Search for the cell housing the specified text and yield its [X, Y] center coordinate. 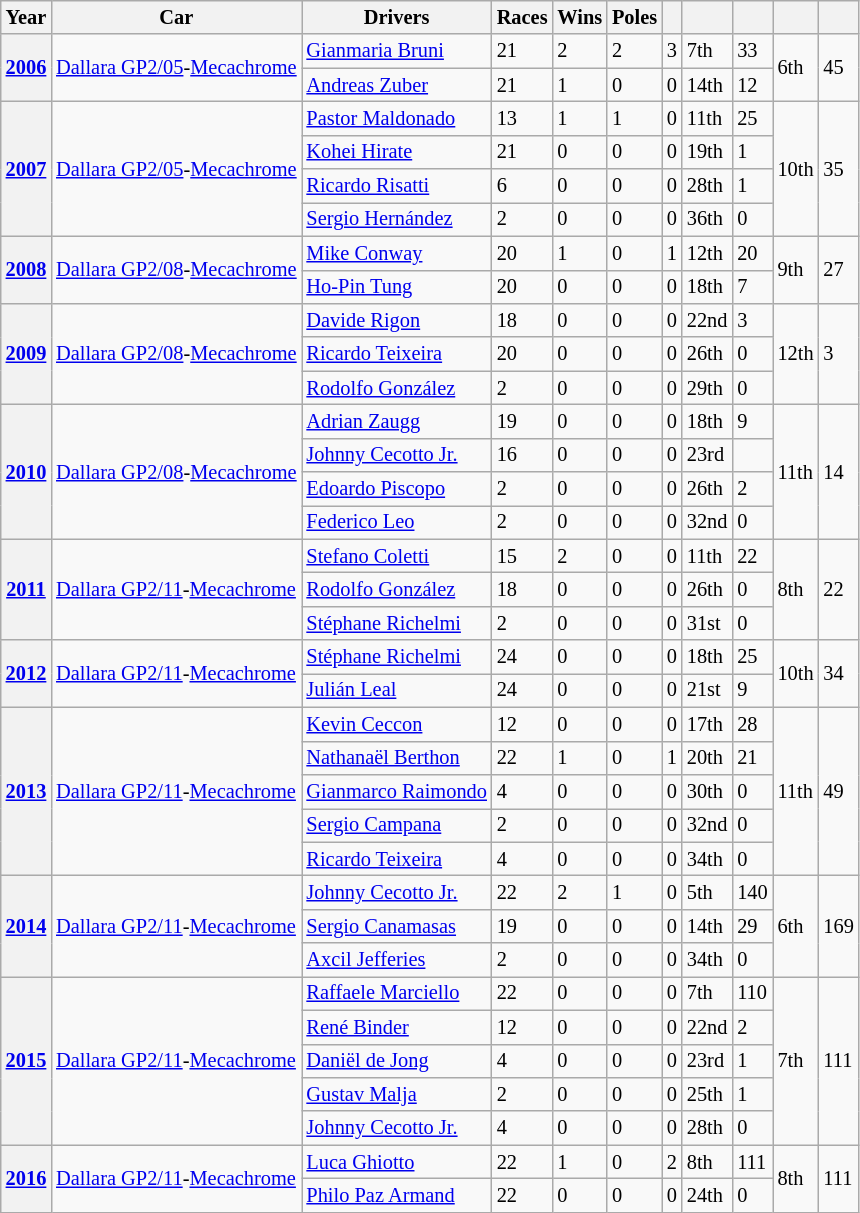
7 [752, 287]
17th [707, 724]
Wins [580, 17]
19th [707, 152]
Mike Conway [397, 253]
2013 [26, 791]
33 [752, 51]
Kevin Ceccon [397, 724]
2015 [26, 1060]
Federico Leo [397, 522]
14 [838, 472]
36th [707, 219]
Races [522, 17]
29th [707, 388]
29 [752, 926]
Adrian Zaugg [397, 421]
169 [838, 926]
Axcil Jefferies [397, 960]
Year [26, 17]
Raffaele Marciello [397, 993]
16 [522, 455]
6 [522, 186]
Andreas Zuber [397, 85]
15 [522, 556]
28 [752, 724]
2016 [26, 1178]
30th [707, 791]
René Binder [397, 1027]
2014 [26, 926]
20th [707, 758]
2012 [26, 674]
31st [707, 623]
25th [707, 1094]
13 [522, 118]
2011 [26, 590]
27 [838, 270]
35 [838, 168]
34 [838, 674]
49 [838, 791]
Sergio Campana [397, 825]
5th [707, 892]
21st [707, 690]
Sergio Hernández [397, 219]
Gianmarco Raimondo [397, 791]
24th [707, 1195]
Luca Ghiotto [397, 1162]
Kohei Hirate [397, 152]
Daniël de Jong [397, 1061]
Gustav Malja [397, 1094]
Car [176, 17]
Ho-Pin Tung [397, 287]
Gianmaria Bruni [397, 51]
Philo Paz Armand [397, 1195]
Davide Rigon [397, 320]
2009 [26, 354]
Pastor Maldonado [397, 118]
2006 [26, 68]
Sergio Canamasas [397, 926]
9th [796, 270]
45 [838, 68]
Stefano Coletti [397, 556]
Poles [634, 17]
2008 [26, 270]
Julián Leal [397, 690]
2007 [26, 168]
Ricardo Risatti [397, 186]
110 [752, 993]
2010 [26, 472]
Drivers [397, 17]
Nathanaël Berthon [397, 758]
140 [752, 892]
Edoardo Piscopo [397, 489]
